Output the [X, Y] coordinate of the center of the cell containing the given text.  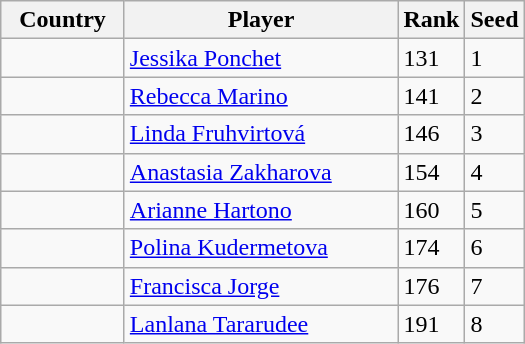
5 [494, 210]
4 [494, 172]
2 [494, 96]
146 [432, 134]
131 [432, 58]
Polina Kudermetova [261, 248]
Arianne Hartono [261, 210]
Player [261, 20]
Anastasia Zakharova [261, 172]
Rebecca Marino [261, 96]
Rank [432, 20]
Country [63, 20]
7 [494, 286]
174 [432, 248]
3 [494, 134]
Lanlana Tararudee [261, 324]
141 [432, 96]
1 [494, 58]
Linda Fruhvirtová [261, 134]
8 [494, 324]
176 [432, 286]
Francisca Jorge [261, 286]
154 [432, 172]
191 [432, 324]
160 [432, 210]
6 [494, 248]
Seed [494, 20]
Jessika Ponchet [261, 58]
